For the text-containing cell, return its midpoint in (X, Y) coordinate format. 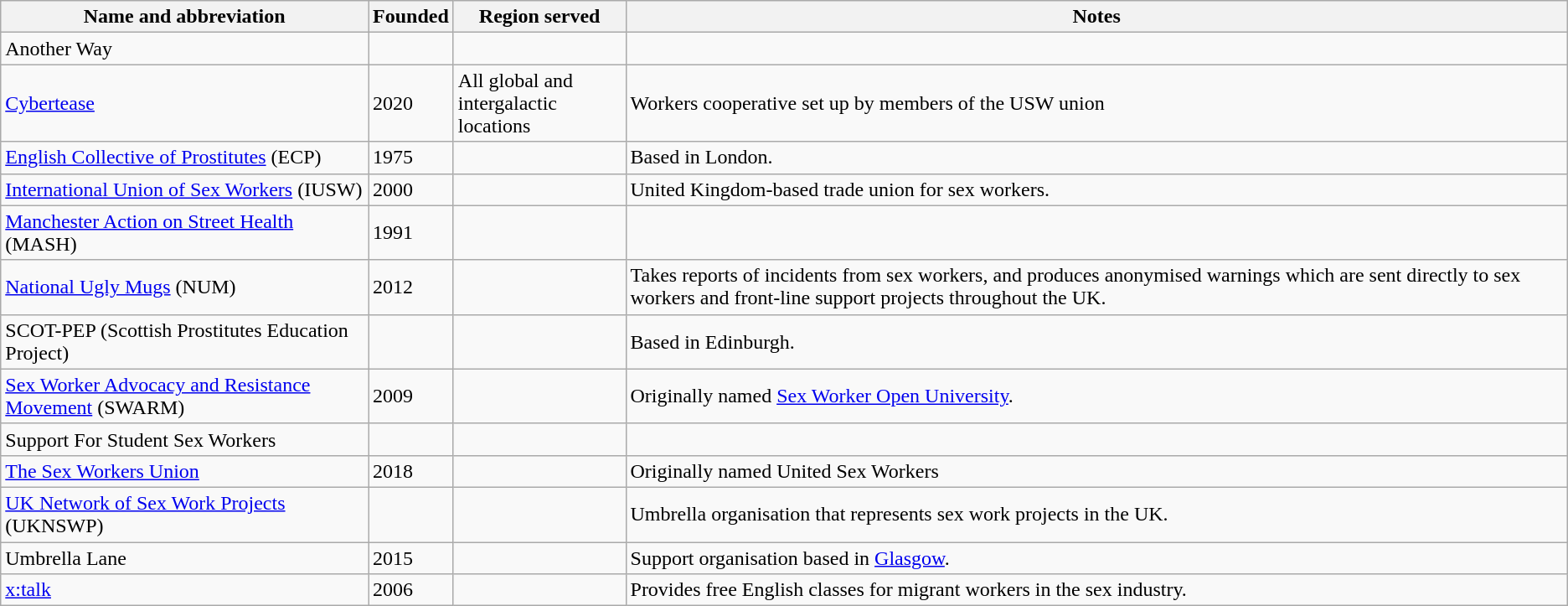
2012 (411, 287)
The Sex Workers Union (184, 471)
SCOT-PEP (Scottish Prostitutes Education Project) (184, 342)
x:talk (184, 590)
Umbrella Lane (184, 557)
Region served (539, 17)
2018 (411, 471)
Based in London. (1096, 158)
United Kingdom-based trade union for sex workers. (1096, 189)
Workers cooperative set up by members of the USW union (1096, 103)
1991 (411, 233)
2015 (411, 557)
Umbrella organisation that represents sex work projects in the UK. (1096, 515)
Support organisation based in Glasgow. (1096, 557)
Cybertease (184, 103)
2009 (411, 396)
Name and abbreviation (184, 17)
Originally named Sex Worker Open University. (1096, 396)
All global and intergalactic locations (539, 103)
Founded (411, 17)
2000 (411, 189)
2020 (411, 103)
2006 (411, 590)
National Ugly Mugs (NUM) (184, 287)
Based in Edinburgh. (1096, 342)
Originally named United Sex Workers (1096, 471)
Notes (1096, 17)
Provides free English classes for migrant workers in the sex industry. (1096, 590)
International Union of Sex Workers (IUSW) (184, 189)
English Collective of Prostitutes (ECP) (184, 158)
Sex Worker Advocacy and Resistance Movement (SWARM) (184, 396)
1975 (411, 158)
Support For Student Sex Workers (184, 439)
UK Network of Sex Work Projects (UKNSWP) (184, 515)
Another Way (184, 49)
Manchester Action on Street Health (MASH) (184, 233)
